Scan for the cell matching the given text and deliver its [x, y] coordinate at center. 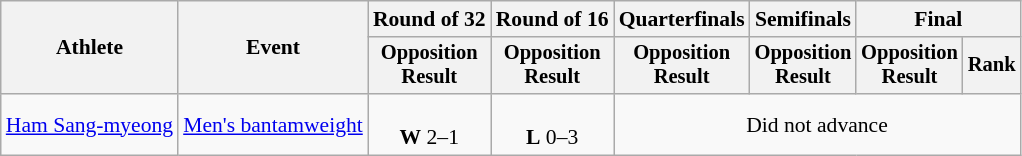
Quarterfinals [682, 19]
Ham Sang-myeong [90, 124]
Event [273, 48]
Final [938, 19]
Did not advance [818, 124]
Rank [992, 66]
Athlete [90, 48]
Semifinals [804, 19]
Men's bantamweight [273, 124]
L 0–3 [552, 124]
W 2–1 [430, 124]
Round of 16 [552, 19]
Round of 32 [430, 19]
